Scan for the cell matching the given text and deliver its (X, Y) coordinate at center. 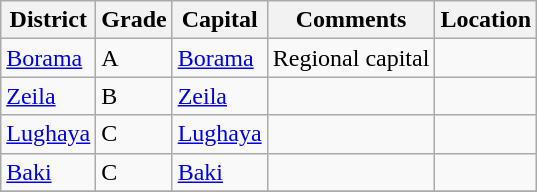
District (48, 20)
Location (486, 20)
B (134, 96)
Regional capital (351, 58)
Capital (220, 20)
Comments (351, 20)
Grade (134, 20)
A (134, 58)
